Output the [X, Y] coordinate of the center of the cell containing the given text.  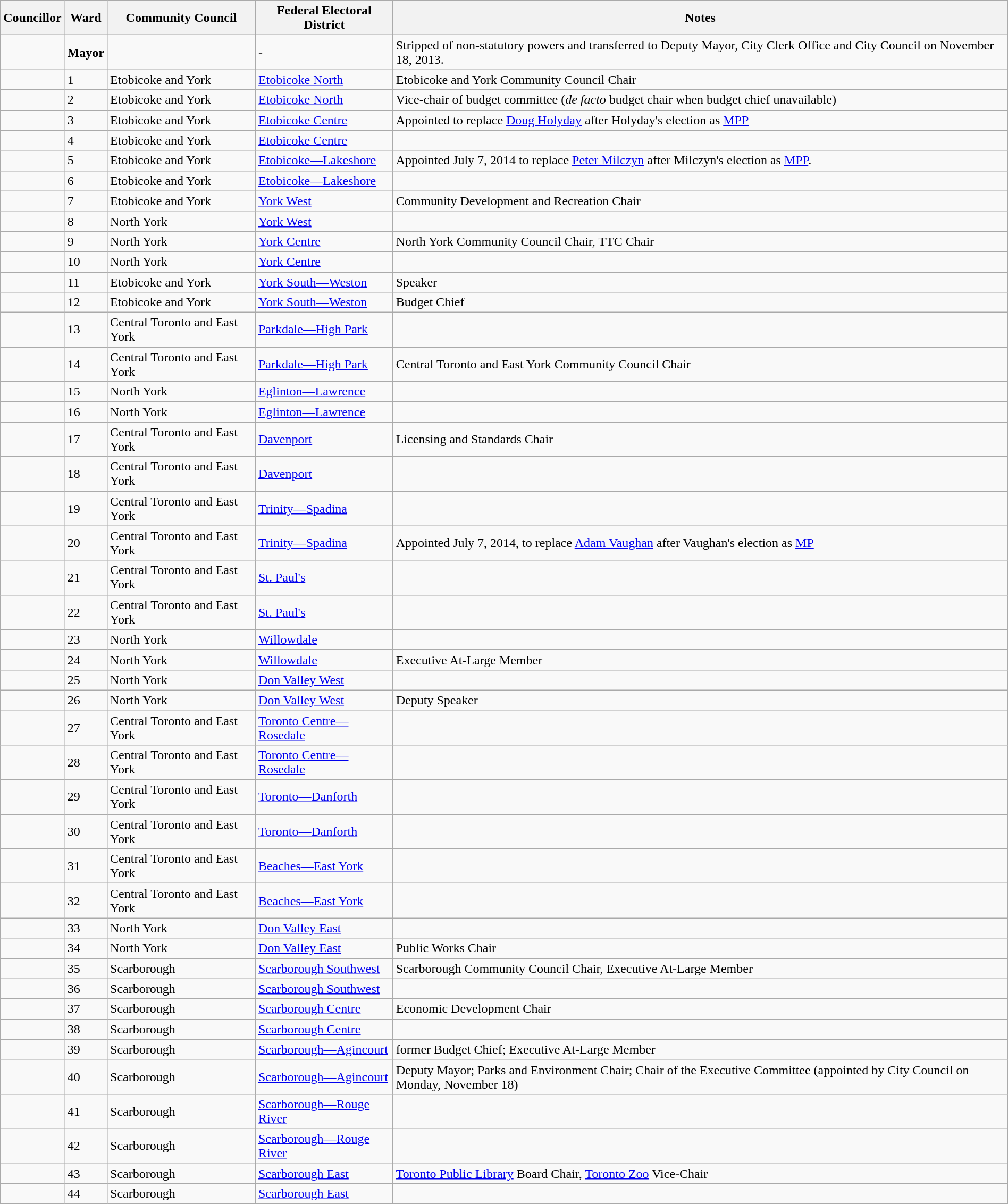
31 [86, 866]
Notes [700, 18]
36 [86, 989]
Vice-chair of budget committee (de facto budget chair when budget chief unavailable) [700, 100]
Appointed July 7, 2014 to replace Peter Milczyn after Milczyn's election as MPP. [700, 161]
26 [86, 700]
28 [86, 762]
Appointed to replace Doug Holyday after Holyday's election as MPP [700, 120]
Appointed July 7, 2014, to replace Adam Vaughan after Vaughan's election as MP [700, 543]
29 [86, 797]
35 [86, 969]
Councillor [32, 18]
Licensing and Standards Chair [700, 439]
17 [86, 439]
North York Community Council Chair, TTC Chair [700, 241]
38 [86, 1029]
18 [86, 474]
Etobicoke and York Community Council Chair [700, 80]
15 [86, 392]
16 [86, 412]
Community Council [182, 18]
Budget Chief [700, 302]
4 [86, 140]
Mayor [86, 52]
12 [86, 302]
19 [86, 508]
3 [86, 120]
42 [86, 1146]
8 [86, 221]
Ward [86, 18]
Stripped of non-statutory powers and transferred to Deputy Mayor, City Clerk Office and City Council on November 18, 2013. [700, 52]
14 [86, 365]
Federal Electoral District [324, 18]
former Budget Chief; Executive At-Large Member [700, 1049]
Public Works Chair [700, 948]
27 [86, 727]
44 [86, 1194]
Economic Development Chair [700, 1009]
Deputy Speaker [700, 700]
Speaker [700, 282]
11 [86, 282]
24 [86, 660]
20 [86, 543]
30 [86, 831]
25 [86, 680]
13 [86, 330]
37 [86, 1009]
6 [86, 181]
Toronto Public Library Board Chair, Toronto Zoo Vice-Chair [700, 1173]
40 [86, 1077]
- [324, 52]
21 [86, 577]
9 [86, 241]
2 [86, 100]
33 [86, 928]
22 [86, 612]
32 [86, 900]
39 [86, 1049]
Central Toronto and East York Community Council Chair [700, 365]
43 [86, 1173]
41 [86, 1111]
Scarborough Community Council Chair, Executive At-Large Member [700, 969]
Deputy Mayor; Parks and Environment Chair; Chair of the Executive Committee (appointed by City Council on Monday, November 18) [700, 1077]
10 [86, 262]
1 [86, 80]
7 [86, 201]
Executive At-Large Member [700, 660]
5 [86, 161]
34 [86, 948]
23 [86, 639]
Community Development and Recreation Chair [700, 201]
